Provide the (x, y) coordinate of the cell's center where the given text is located.  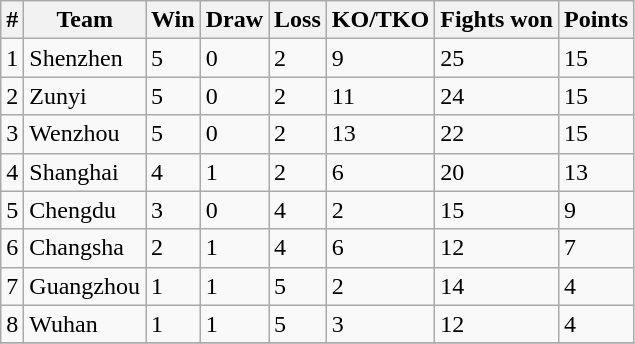
22 (497, 134)
8 (12, 324)
Shenzhen (85, 58)
20 (497, 172)
11 (380, 96)
Zunyi (85, 96)
Guangzhou (85, 286)
Points (596, 20)
Loss (298, 20)
Chengdu (85, 210)
14 (497, 286)
Changsha (85, 248)
Wenzhou (85, 134)
Draw (234, 20)
Fights won (497, 20)
Team (85, 20)
24 (497, 96)
# (12, 20)
KO/TKO (380, 20)
Wuhan (85, 324)
Win (174, 20)
Shanghai (85, 172)
25 (497, 58)
